For the text-containing cell, return its midpoint in [X, Y] coordinate format. 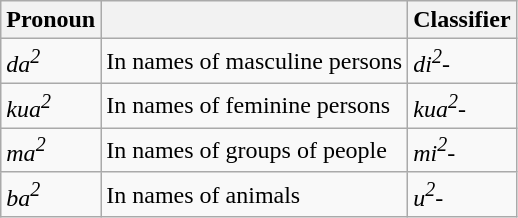
In names of feminine persons [254, 106]
kua2- [462, 106]
u2- [462, 194]
ba2 [51, 194]
In names of groups of people [254, 150]
kua2 [51, 106]
In names of masculine persons [254, 62]
di2- [462, 62]
ma2 [51, 150]
da2 [51, 62]
Classifier [462, 20]
Pronoun [51, 20]
In names of animals [254, 194]
mi2- [462, 150]
